Scan for the cell matching the given text and deliver its [X, Y] coordinate at center. 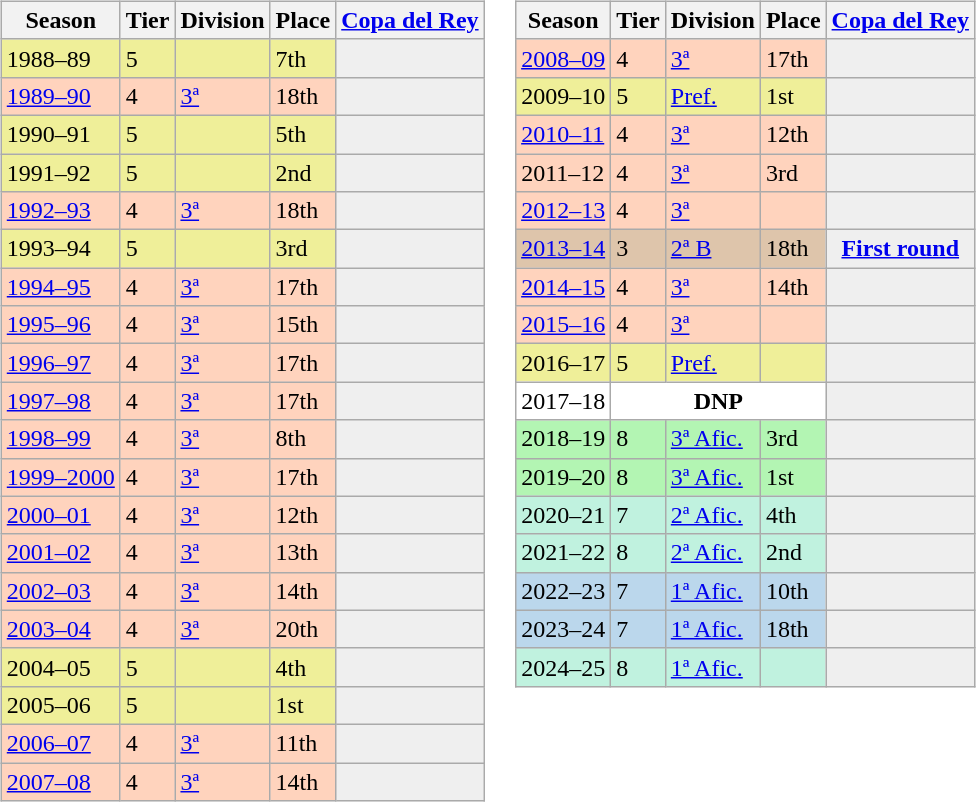
2014–15 [564, 287]
1995–96 [60, 325]
First round [900, 249]
3 [638, 249]
2018–19 [564, 439]
2015–16 [564, 325]
20th [303, 629]
2010–11 [564, 134]
2021–22 [564, 553]
2000–01 [60, 515]
2001–02 [60, 553]
2024–25 [564, 667]
2006–07 [60, 743]
2003–04 [60, 629]
1994–95 [60, 287]
2017–18 [564, 401]
13th [303, 553]
1999–2000 [60, 477]
2007–08 [60, 781]
2009–10 [564, 96]
5th [303, 134]
1996–97 [60, 363]
2012–13 [564, 211]
1989–90 [60, 96]
8th [303, 439]
2011–12 [564, 173]
2013–14 [564, 249]
DNP [718, 401]
2008–09 [564, 58]
1992–93 [60, 211]
2020–21 [564, 515]
1997–98 [60, 401]
1990–91 [60, 134]
2005–06 [60, 705]
2022–23 [564, 591]
2004–05 [60, 667]
1993–94 [60, 249]
11th [303, 743]
7th [303, 58]
2002–03 [60, 591]
1991–92 [60, 173]
1998–99 [60, 439]
1988–89 [60, 58]
10th [793, 591]
2ª B [712, 249]
2016–17 [564, 363]
15th [303, 325]
2023–24 [564, 629]
2019–20 [564, 477]
